For the text-containing cell, return its midpoint in [X, Y] coordinate format. 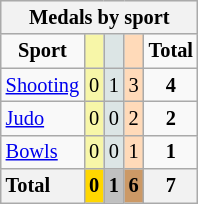
Medals by sport [100, 17]
Bowls [42, 152]
Sport [42, 51]
3 [134, 85]
6 [134, 186]
4 [171, 85]
7 [171, 186]
Shooting [42, 85]
Judo [42, 118]
